Pinpoint the cell where the given text exists, returning its [X, Y] midpoint coordinate. 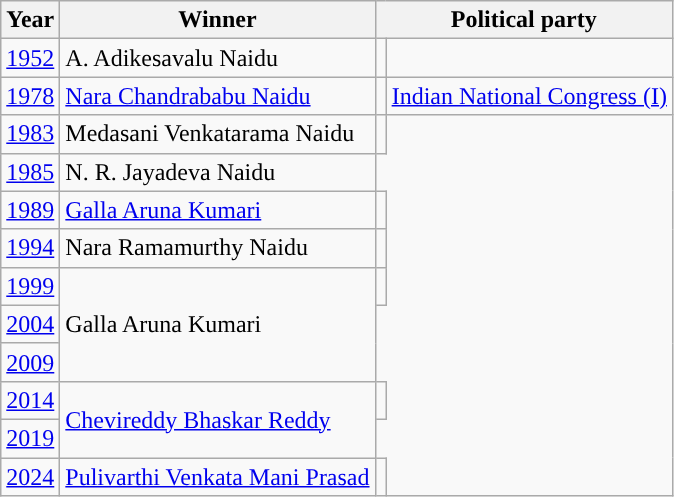
Indian National Congress (I) [529, 96]
1983 [30, 134]
N. R. Jayadeva Naidu [218, 172]
2009 [30, 362]
Nara Chandrababu Naidu [218, 96]
1978 [30, 96]
1999 [30, 286]
2024 [30, 477]
Medasani Venkatarama Naidu [218, 134]
1994 [30, 248]
1989 [30, 210]
Political party [524, 20]
Chevireddy Bhaskar Reddy [218, 419]
1985 [30, 172]
Year [30, 20]
2004 [30, 324]
Nara Ramamurthy Naidu [218, 248]
A. Adikesavalu Naidu [218, 58]
Pulivarthi Venkata Mani Prasad [218, 477]
2019 [30, 438]
2014 [30, 400]
Winner [218, 20]
1952 [30, 58]
